Extract the [X, Y] coordinate from the center of the cell holding the provided text.  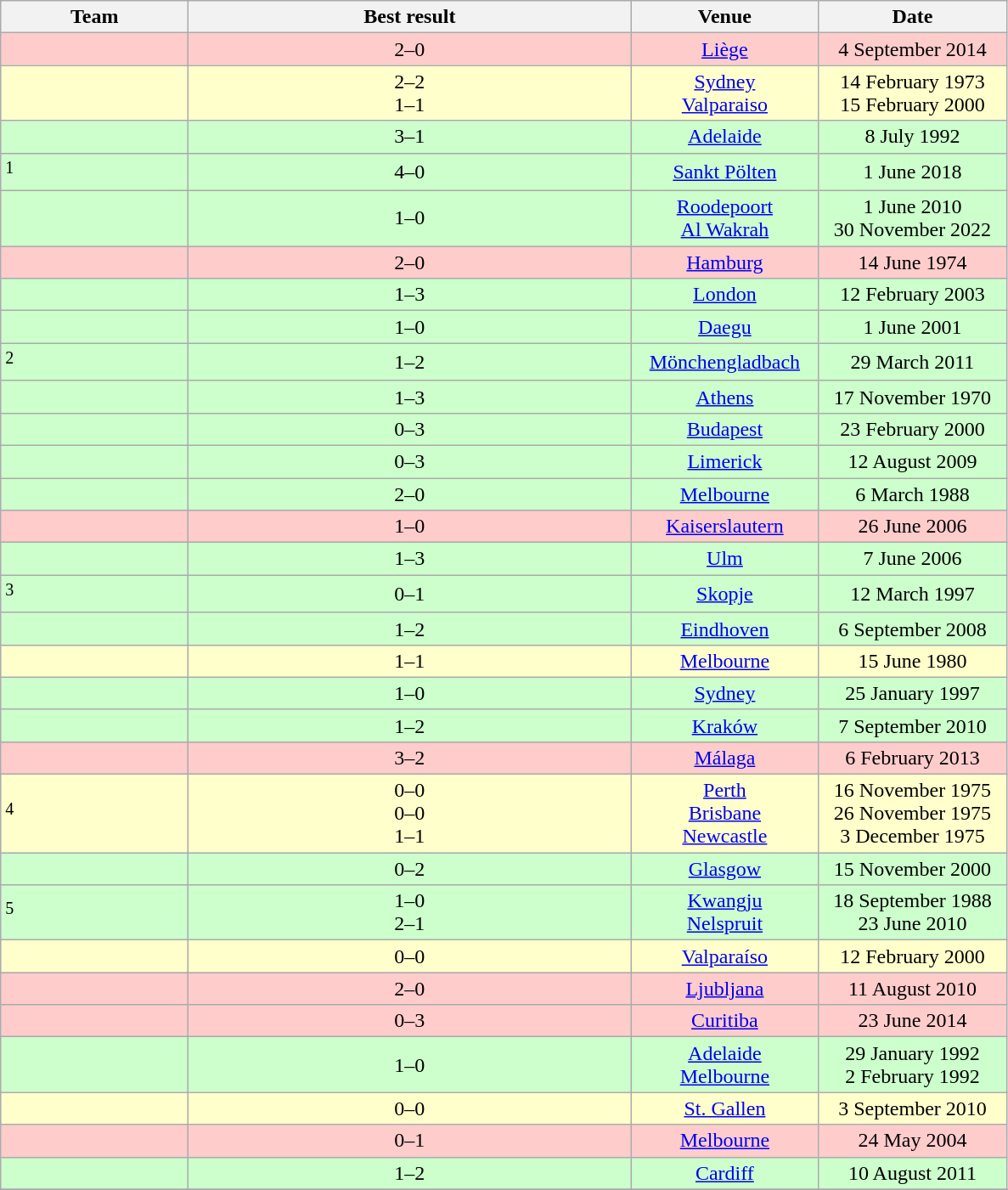
24 May 2004 [912, 1141]
Ulm [725, 559]
Athens [725, 397]
Daegu [725, 327]
12 March 1997 [912, 595]
23 February 2000 [912, 429]
2 [95, 362]
23 June 2014 [912, 1021]
Adelaide [725, 137]
Date [912, 17]
1 June 2018 [912, 172]
2–2 1–1 [409, 93]
1–1 [409, 661]
1–0 2–1 [409, 912]
Cardiff [725, 1173]
3 September 2010 [912, 1108]
1 June 2010 30 November 2022 [912, 219]
Curitiba [725, 1021]
Ljubljana [725, 989]
29 March 2011 [912, 362]
Kaiserslautern [725, 527]
3–1 [409, 137]
14 June 1974 [912, 262]
6 March 1988 [912, 494]
Kraków [725, 725]
Sydney [725, 693]
Team [95, 17]
0–2 [409, 869]
Mönchengladbach [725, 362]
0–0 0–0 1–1 [409, 814]
7 June 2006 [912, 559]
15 November 2000 [912, 869]
26 June 2006 [912, 527]
4–0 [409, 172]
Adelaide Melbourne [725, 1065]
Sankt Pölten [725, 172]
29 January 1992 2 February 1992 [912, 1065]
10 August 2011 [912, 1173]
6 September 2008 [912, 629]
Kwangju Nelspruit [725, 912]
Eindhoven [725, 629]
4 [95, 814]
15 June 1980 [912, 661]
Roodepoort Al Wakrah [725, 219]
Valparaíso [725, 956]
Perth Brisbane Newcastle [725, 814]
8 July 1992 [912, 137]
1 [95, 172]
12 February 2003 [912, 295]
Limerick [725, 461]
Budapest [725, 429]
Liège [725, 49]
25 January 1997 [912, 693]
16 November 1975 26 November 1975 3 December 1975 [912, 814]
4 September 2014 [912, 49]
London [725, 295]
3–2 [409, 759]
1 June 2001 [912, 327]
St. Gallen [725, 1108]
5 [95, 912]
Hamburg [725, 262]
11 August 2010 [912, 989]
12 February 2000 [912, 956]
18 September 1988 23 June 2010 [912, 912]
12 August 2009 [912, 461]
3 [95, 595]
Best result [409, 17]
Venue [725, 17]
Málaga [725, 759]
Skopje [725, 595]
Glasgow [725, 869]
7 September 2010 [912, 725]
Sydney Valparaiso [725, 93]
6 February 2013 [912, 759]
17 November 1970 [912, 397]
14 February 1973 15 February 2000 [912, 93]
